Find where the given text appears and provide that cell's center as (X, Y) coordinate. 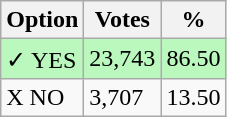
Option (42, 20)
% (194, 20)
13.50 (194, 97)
3,707 (122, 97)
✓ YES (42, 59)
86.50 (194, 59)
23,743 (122, 59)
X NO (42, 97)
Votes (122, 20)
